Return the (x, y) coordinate for the center point of the cell that contains the specified text.  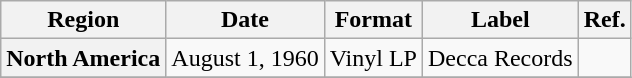
Decca Records (500, 58)
Label (500, 20)
August 1, 1960 (245, 58)
North America (84, 58)
Date (245, 20)
Format (373, 20)
Region (84, 20)
Vinyl LP (373, 58)
Ref. (604, 20)
